For the text-containing cell, return its midpoint in (x, y) coordinate format. 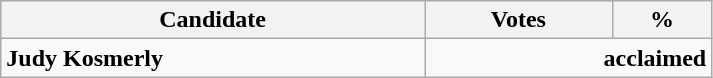
acclaimed (568, 58)
Judy Kosmerly (213, 58)
Votes (518, 20)
% (662, 20)
Candidate (213, 20)
